Locate the cell with the specified text and output its [x, y] center coordinate. 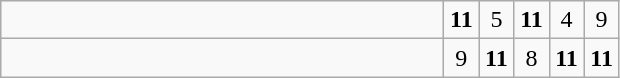
4 [566, 20]
5 [496, 20]
8 [532, 58]
